Locate the cell with the specified text and output its (X, Y) center coordinate. 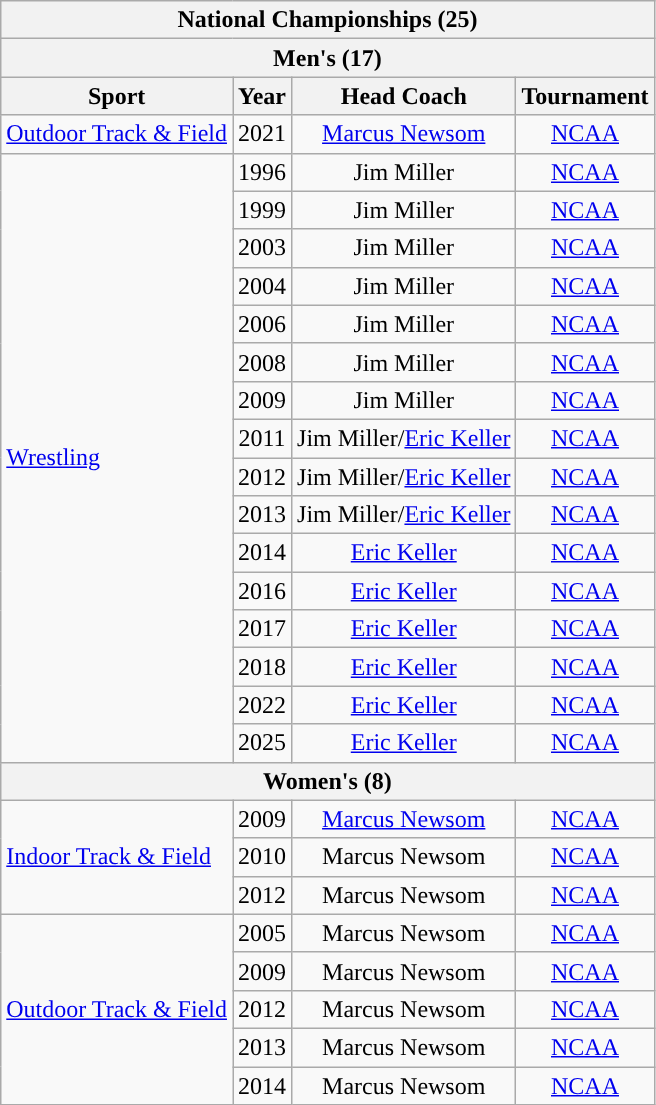
2011 (262, 438)
2006 (262, 324)
Year (262, 96)
Head Coach (404, 96)
2018 (262, 667)
2003 (262, 248)
2017 (262, 629)
2008 (262, 362)
Men's (17) (328, 58)
1999 (262, 210)
2016 (262, 591)
Indoor Track & Field (117, 857)
Tournament (585, 96)
1996 (262, 172)
2025 (262, 743)
Sport (117, 96)
2005 (262, 933)
2010 (262, 857)
2004 (262, 286)
2021 (262, 134)
Wrestling (117, 458)
National Championships (25) (328, 20)
Women's (8) (328, 781)
2022 (262, 705)
